Locate the cell with the specified text and output its [x, y] center coordinate. 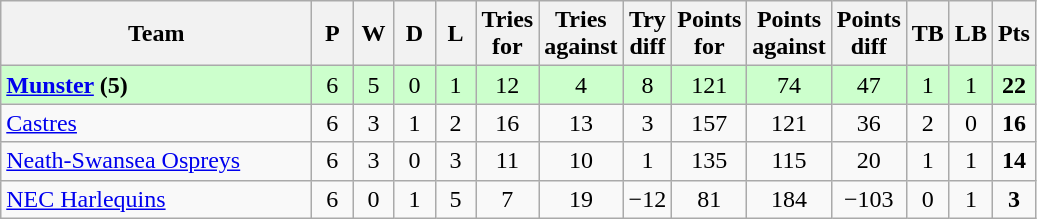
20 [868, 161]
Try diff [648, 34]
NEC Harlequins [156, 199]
P [332, 34]
Castres [156, 123]
Points diff [868, 34]
Pts [1014, 34]
Points for [710, 34]
81 [710, 199]
Tries against [581, 34]
135 [710, 161]
13 [581, 123]
Tries for [508, 34]
11 [508, 161]
LB [970, 34]
−103 [868, 199]
22 [1014, 85]
8 [648, 85]
14 [1014, 161]
L [456, 34]
7 [508, 199]
−12 [648, 199]
D [414, 34]
115 [789, 161]
157 [710, 123]
Team [156, 34]
19 [581, 199]
Munster (5) [156, 85]
47 [868, 85]
74 [789, 85]
Neath-Swansea Ospreys [156, 161]
W [374, 34]
TB [928, 34]
36 [868, 123]
184 [789, 199]
4 [581, 85]
10 [581, 161]
Points against [789, 34]
12 [508, 85]
